Output the [x, y] coordinate of the center of the cell containing the given text.  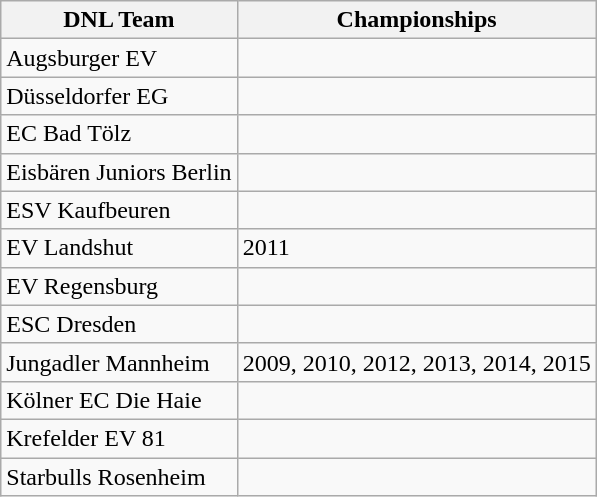
Starbulls Rosenheim [119, 477]
ESC Dresden [119, 324]
ESV Kaufbeuren [119, 210]
EV Regensburg [119, 286]
DNL Team [119, 20]
EV Landshut [119, 248]
2011 [416, 248]
Kölner EC Die Haie [119, 400]
EC Bad Tölz [119, 134]
Krefelder EV 81 [119, 438]
Eisbären Juniors Berlin [119, 172]
Championships [416, 20]
2009, 2010, 2012, 2013, 2014, 2015 [416, 362]
Jungadler Mannheim [119, 362]
Düsseldorfer EG [119, 96]
Augsburger EV [119, 58]
